Return the (x, y) coordinate for the center point of the cell that contains the specified text.  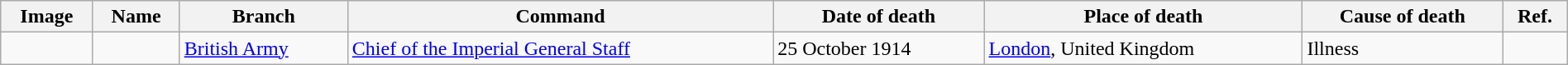
British Army (263, 48)
Place of death (1143, 17)
London, United Kingdom (1143, 48)
Illness (1403, 48)
Cause of death (1403, 17)
Image (46, 17)
Date of death (878, 17)
Branch (263, 17)
Name (136, 17)
Chief of the Imperial General Staff (560, 48)
Command (560, 17)
Ref. (1535, 17)
25 October 1914 (878, 48)
